Provide the [x, y] coordinate of the cell's center where the given text is located.  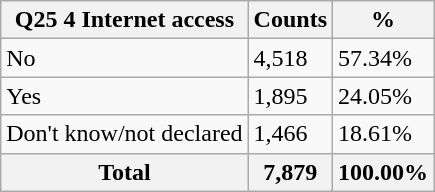
Don't know/not declared [124, 134]
% [384, 20]
No [124, 58]
7,879 [290, 172]
Yes [124, 96]
18.61% [384, 134]
1,466 [290, 134]
100.00% [384, 172]
4,518 [290, 58]
Total [124, 172]
Counts [290, 20]
1,895 [290, 96]
24.05% [384, 96]
Q25 4 Internet access [124, 20]
57.34% [384, 58]
